Return [X, Y] of the center of cell containing provided text 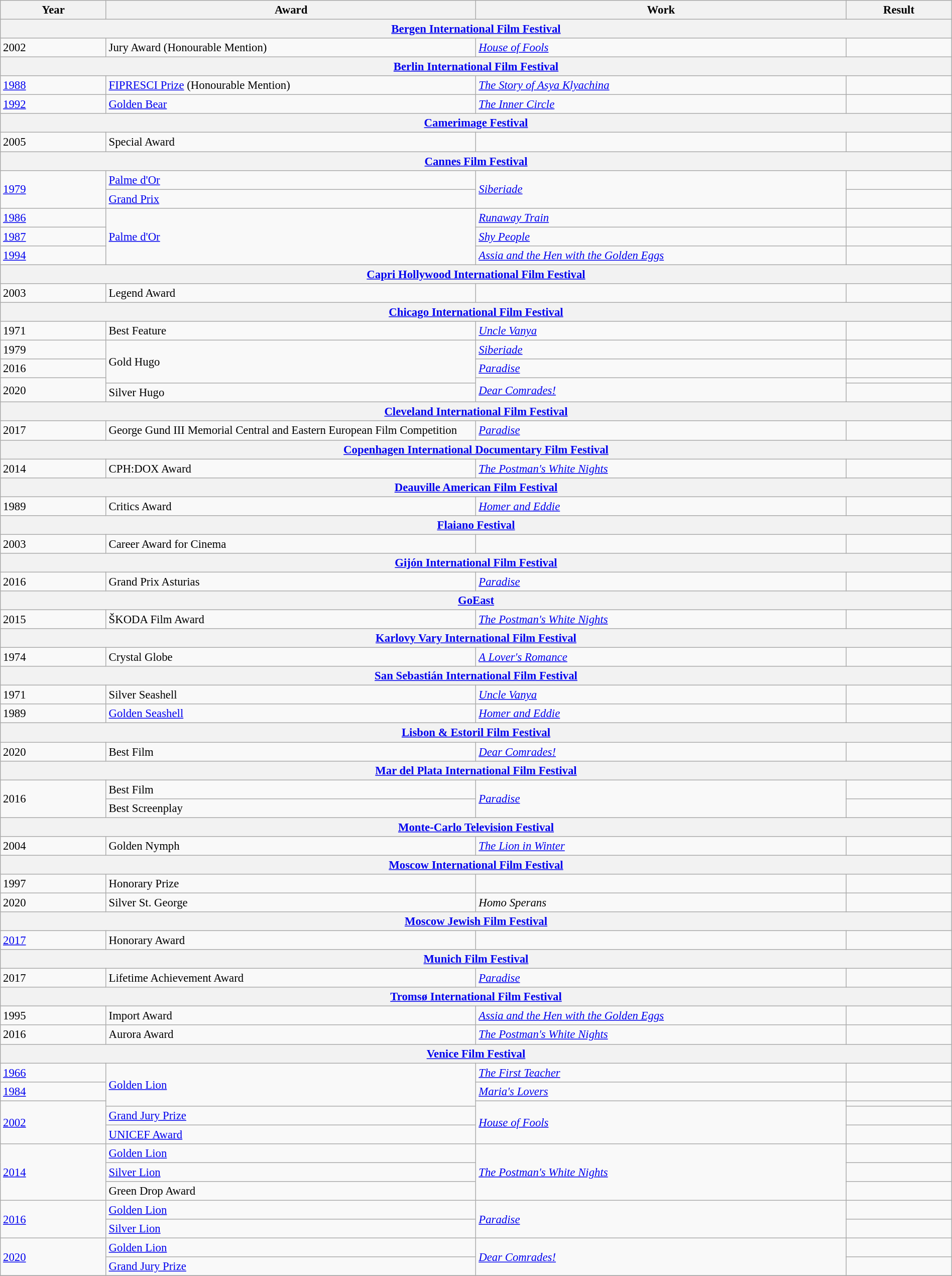
1992 [53, 104]
1966 [53, 1073]
Tromsø International Film Festival [476, 997]
Crystal Globe [291, 657]
Honorary Prize [291, 884]
Grand Prix Asturias [291, 582]
Homo Sperans [661, 902]
Deauville American Film Festival [476, 487]
Munich Film Festival [476, 959]
George Gund III Memorial Central and Eastern European Film Competition [291, 431]
Career Award for Cinema [291, 544]
Grand Prix [291, 199]
Critics Award [291, 506]
Year [53, 10]
ŠKODA Film Award [291, 620]
Import Award [291, 1016]
1995 [53, 1016]
Mar del Plata International Film Festival [476, 770]
1994 [53, 256]
Moscow International Film Festival [476, 865]
2004 [53, 846]
1974 [53, 657]
Result [899, 10]
Chicago International Film Festival [476, 312]
Lisbon & Estoril Film Festival [476, 733]
Moscow Jewish Film Festival [476, 921]
Runaway Train [661, 217]
UNICEF Award [291, 1134]
Golden Nymph [291, 846]
2005 [53, 142]
The Story of Asya Klyachina [661, 85]
1988 [53, 85]
Golden Seashell [291, 714]
Work [661, 10]
Gold Hugo [291, 362]
Legend Award [291, 293]
Aurora Award [291, 1035]
Cleveland International Film Festival [476, 412]
1984 [53, 1091]
2015 [53, 620]
Silver Hugo [291, 393]
Golden Bear [291, 104]
The Lion in Winter [661, 846]
The First Teacher [661, 1073]
A Lover's Romance [661, 657]
Shy People [661, 237]
Karlovy Vary International Film Festival [476, 638]
Silver St. George [291, 902]
Capri Hollywood International Film Festival [476, 274]
Best Feature [291, 331]
Honorary Award [291, 941]
Silver Seashell [291, 695]
San Sebastián International Film Festival [476, 676]
Copenhagen International Documentary Film Festival [476, 449]
Venice Film Festival [476, 1054]
Jury Award (Honourable Mention) [291, 48]
Maria's Lovers [661, 1091]
1986 [53, 217]
Berlin International Film Festival [476, 67]
Camerimage Festival [476, 123]
Special Award [291, 142]
Cannes Film Festival [476, 161]
1997 [53, 884]
FIPRESCI Prize (Honourable Mention) [291, 85]
Lifetime Achievement Award [291, 978]
Bergen International Film Festival [476, 29]
Award [291, 10]
Flaiano Festival [476, 525]
CPH:DOX Award [291, 469]
Gijón International Film Festival [476, 563]
Best Screenplay [291, 808]
GoEast [476, 601]
Green Drop Award [291, 1191]
1987 [53, 237]
Monte-Carlo Television Festival [476, 827]
The Inner Circle [661, 104]
